For the text-containing cell, return its midpoint in (X, Y) coordinate format. 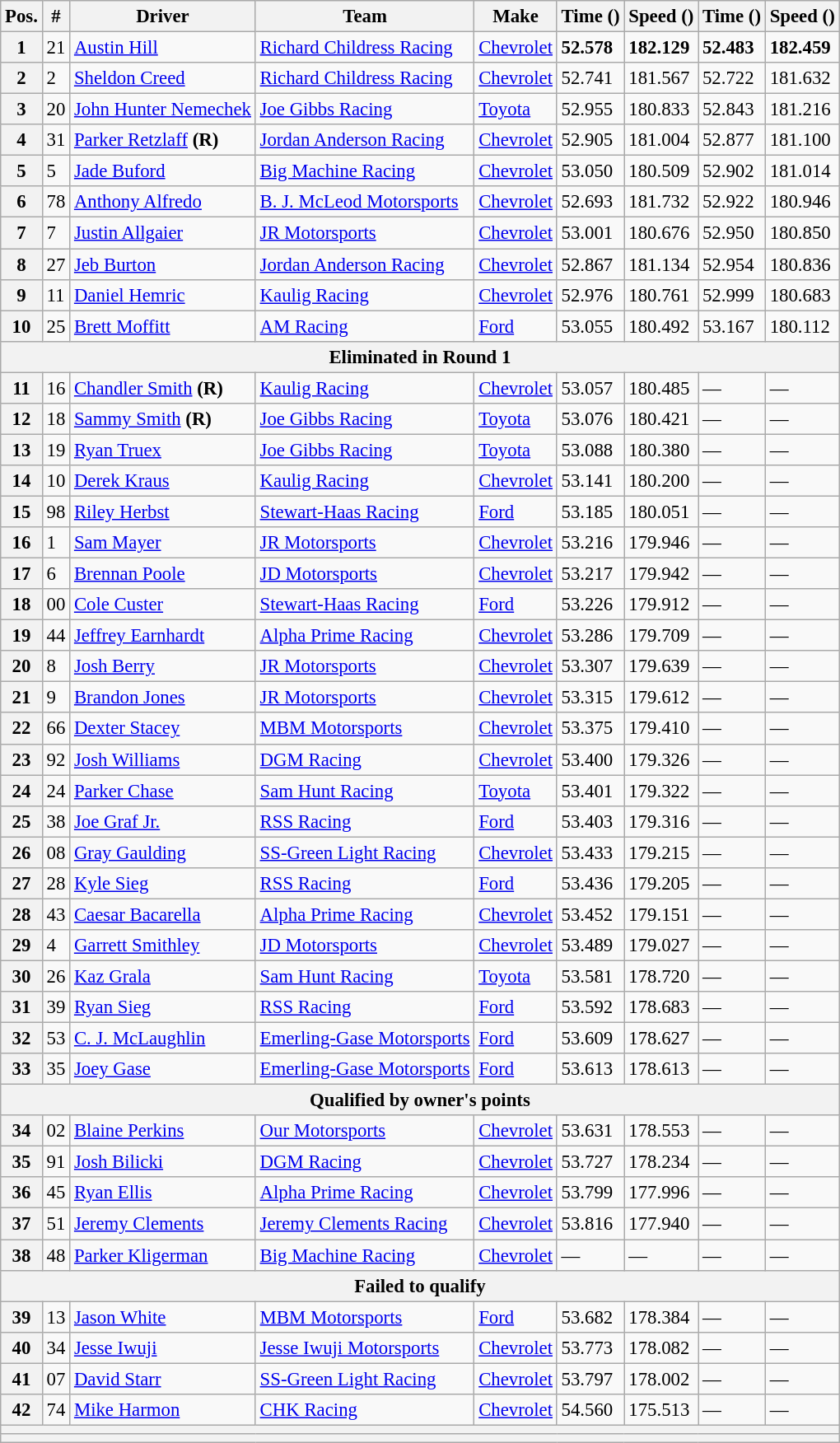
Eliminated in Round 1 (420, 357)
Jade Buford (163, 171)
53.592 (590, 1007)
Josh Bilicki (163, 1162)
53.799 (590, 1193)
14 (21, 481)
29 (21, 946)
53.436 (590, 884)
36 (21, 1193)
17 (21, 574)
Austin Hill (163, 48)
53 (56, 1039)
178.002 (661, 1379)
66 (56, 729)
Parker Retzlaff (R) (163, 140)
53.400 (590, 759)
AM Racing (365, 326)
181.100 (802, 140)
53.226 (590, 605)
02 (56, 1131)
Dexter Stacey (163, 729)
3 (21, 110)
178.082 (661, 1347)
Caesar Bacarella (163, 914)
180.836 (802, 264)
179.205 (661, 884)
12 (21, 419)
Sheldon Creed (163, 78)
Qualified by owner's points (420, 1100)
52.693 (590, 202)
179.027 (661, 946)
180.850 (802, 233)
53.489 (590, 946)
44 (56, 636)
53.773 (590, 1347)
52.955 (590, 110)
52.902 (732, 171)
08 (56, 852)
Pos. (21, 16)
53.217 (590, 574)
52.578 (590, 48)
180.492 (661, 326)
Daniel Hemric (163, 295)
53.055 (590, 326)
53.076 (590, 419)
B. J. McLeod Motorsports (365, 202)
180.380 (661, 450)
53.452 (590, 914)
Kaz Grala (163, 976)
181.732 (661, 202)
40 (21, 1347)
179.612 (661, 698)
Jeremy Clements (163, 1224)
179.912 (661, 605)
Mike Harmon (163, 1410)
Justin Allgaier (163, 233)
179.322 (661, 791)
Jeremy Clements Racing (365, 1224)
Garrett Smithley (163, 946)
52.999 (732, 295)
53.631 (590, 1131)
180.200 (661, 481)
30 (21, 976)
# (56, 16)
175.513 (661, 1410)
177.940 (661, 1224)
53.185 (590, 511)
78 (56, 202)
Parker Chase (163, 791)
178.683 (661, 1007)
Ryan Truex (163, 450)
53.816 (590, 1224)
178.384 (661, 1317)
53.613 (590, 1069)
180.509 (661, 171)
53.050 (590, 171)
180.112 (802, 326)
07 (56, 1379)
Ryan Sieg (163, 1007)
48 (56, 1255)
Brennan Poole (163, 574)
181.632 (802, 78)
179.316 (661, 821)
Josh Williams (163, 759)
Sam Mayer (163, 543)
53.401 (590, 791)
181.004 (661, 140)
Parker Kligerman (163, 1255)
52.843 (732, 110)
37 (21, 1224)
181.134 (661, 264)
180.051 (661, 511)
David Starr (163, 1379)
182.459 (802, 48)
181.567 (661, 78)
41 (21, 1379)
53.286 (590, 636)
22 (21, 729)
53.057 (590, 388)
Anthony Alfredo (163, 202)
53.797 (590, 1379)
51 (56, 1224)
43 (56, 914)
52.905 (590, 140)
181.216 (802, 110)
180.421 (661, 419)
52.483 (732, 48)
Failed to qualify (420, 1286)
52.976 (590, 295)
45 (56, 1193)
CHK Racing (365, 1410)
52.741 (590, 78)
Gray Gaulding (163, 852)
178.234 (661, 1162)
178.720 (661, 976)
98 (56, 511)
Blaine Perkins (163, 1131)
Ryan Ellis (163, 1193)
178.627 (661, 1039)
Jesse Iwuji (163, 1347)
Derek Kraus (163, 481)
178.553 (661, 1131)
179.326 (661, 759)
179.946 (661, 543)
177.996 (661, 1193)
181.014 (802, 171)
52.954 (732, 264)
53.088 (590, 450)
Team (365, 16)
Sammy Smith (R) (163, 419)
Make (516, 16)
179.410 (661, 729)
52.877 (732, 140)
74 (56, 1410)
53.403 (590, 821)
Joey Gase (163, 1069)
53.001 (590, 233)
Joe Graf Jr. (163, 821)
Kyle Sieg (163, 884)
54.560 (590, 1410)
91 (56, 1162)
53.433 (590, 852)
179.215 (661, 852)
53.167 (732, 326)
Driver (163, 16)
53.581 (590, 976)
180.946 (802, 202)
23 (21, 759)
180.485 (661, 388)
53.307 (590, 666)
179.942 (661, 574)
C. J. McLaughlin (163, 1039)
179.639 (661, 666)
15 (21, 511)
Our Motorsports (365, 1131)
53.609 (590, 1039)
Brandon Jones (163, 698)
92 (56, 759)
John Hunter Nemechek (163, 110)
Cole Custer (163, 605)
52.722 (732, 78)
Jason White (163, 1317)
52.922 (732, 202)
179.709 (661, 636)
53.727 (590, 1162)
Chandler Smith (R) (163, 388)
179.151 (661, 914)
42 (21, 1410)
Riley Herbst (163, 511)
53.315 (590, 698)
Jeb Burton (163, 264)
Josh Berry (163, 666)
180.683 (802, 295)
53.375 (590, 729)
180.833 (661, 110)
182.129 (661, 48)
Brett Moffitt (163, 326)
Jesse Iwuji Motorsports (365, 1347)
180.761 (661, 295)
53.216 (590, 543)
180.676 (661, 233)
53.141 (590, 481)
00 (56, 605)
32 (21, 1039)
52.867 (590, 264)
33 (21, 1069)
178.613 (661, 1069)
53.682 (590, 1317)
Jeffrey Earnhardt (163, 636)
52.950 (732, 233)
